Return the [X, Y] coordinate for the center point of the cell that contains the specified text.  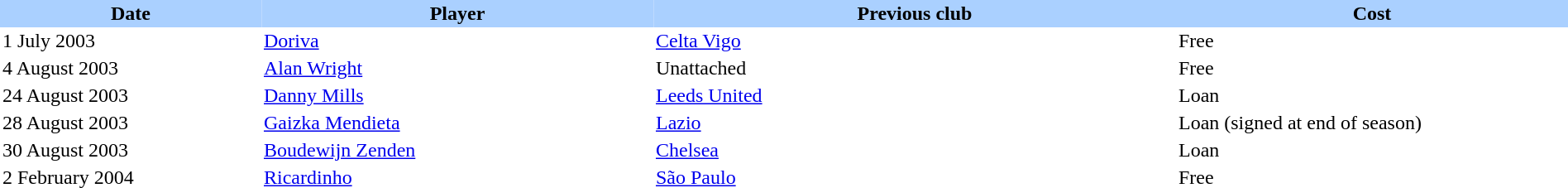
24 August 2003 [131, 96]
Alan Wright [457, 68]
4 August 2003 [131, 68]
Unattached [915, 68]
Chelsea [915, 151]
Lazio [915, 123]
Previous club [915, 13]
1 July 2003 [131, 41]
Doriva [457, 41]
28 August 2003 [131, 123]
30 August 2003 [131, 151]
Boudewijn Zenden [457, 151]
Leeds United [915, 96]
Loan (signed at end of season) [1372, 123]
Celta Vigo [915, 41]
Gaizka Mendieta [457, 123]
Danny Mills [457, 96]
Player [457, 13]
Date [131, 13]
Cost [1372, 13]
